Provide the (x, y) coordinate of the cell's center where the given text is located.  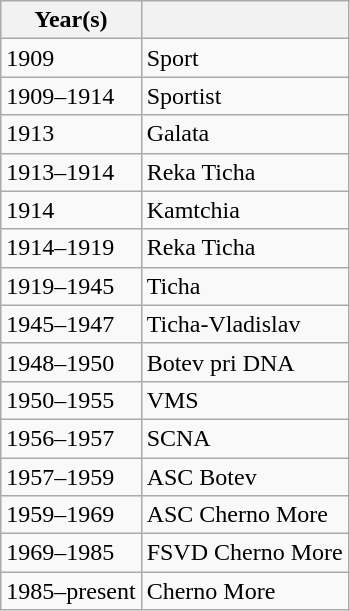
1985–present (71, 591)
FSVD Cherno More (244, 553)
Ticha (244, 286)
Ticha-Vladislav (244, 324)
ASC Cherno More (244, 515)
1969–1985 (71, 553)
1919–1945 (71, 286)
1914–1919 (71, 248)
1956–1957 (71, 438)
Botev pri DNA (244, 362)
1945–1947 (71, 324)
Sportist (244, 96)
Kamtchia (244, 210)
SCNA (244, 438)
Sport (244, 58)
1957–1959 (71, 477)
VMS (244, 400)
1909–1914 (71, 96)
Galata (244, 134)
ASC Botev (244, 477)
1914 (71, 210)
1950–1955 (71, 400)
1913–1914 (71, 172)
Year(s) (71, 20)
1913 (71, 134)
1948–1950 (71, 362)
1909 (71, 58)
1959–1969 (71, 515)
Cherno More (244, 591)
